Provide the (x, y) coordinate of the cell's center where the given text is located.  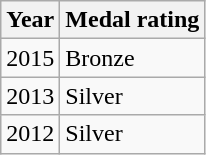
2012 (30, 134)
Bronze (132, 58)
2015 (30, 58)
2013 (30, 96)
Year (30, 20)
Medal rating (132, 20)
